Provide the (X, Y) coordinate of the cell's center where the given text is located.  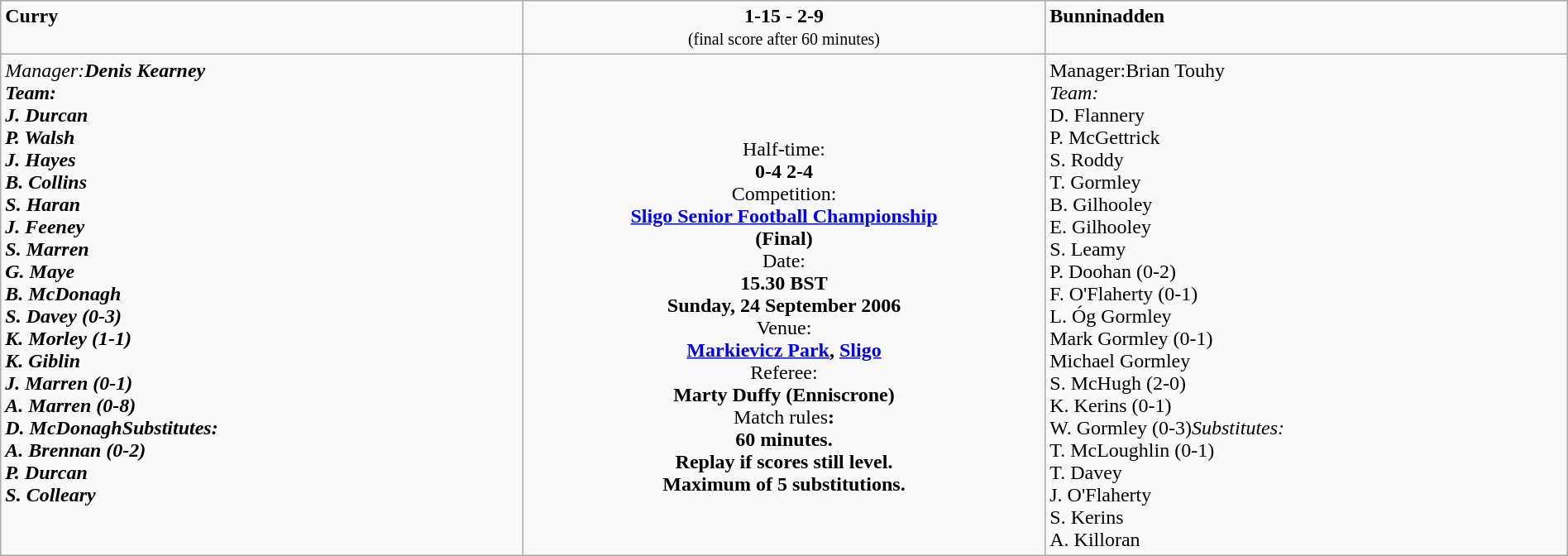
Bunninadden (1307, 28)
Curry (262, 28)
1-15 - 2-9(final score after 60 minutes) (784, 28)
